Locate the cell with the specified text and output its [x, y] center coordinate. 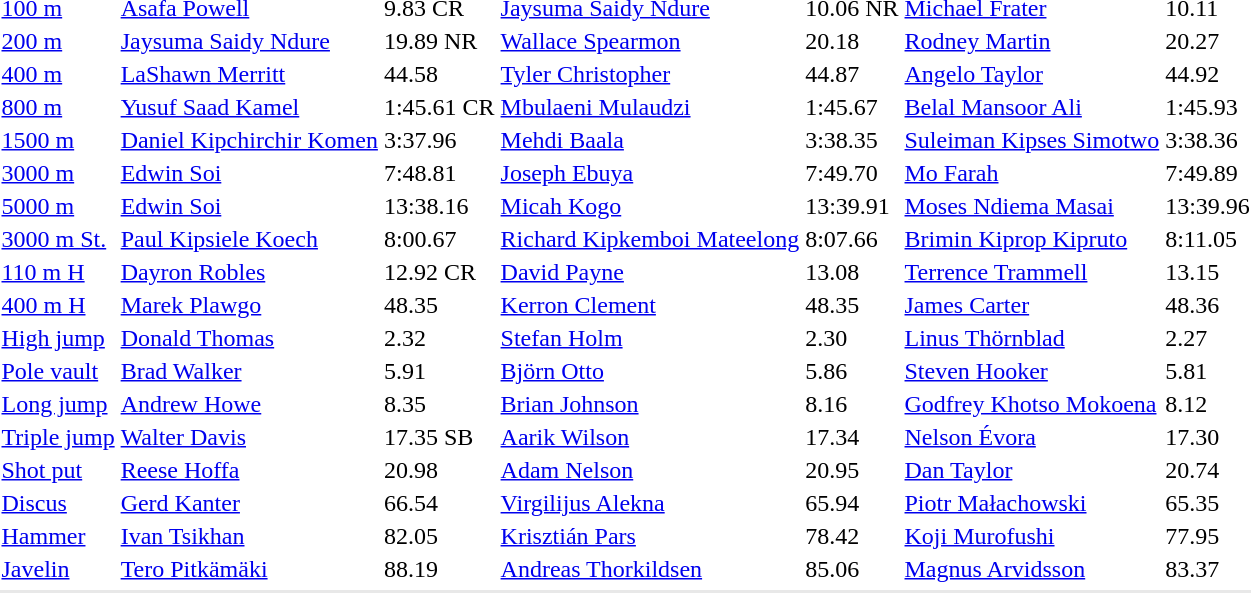
8.16 [852, 404]
Triple jump [58, 437]
Shot put [58, 470]
5.91 [439, 371]
Javelin [58, 569]
7:49.70 [852, 173]
5000 m [58, 206]
Reese Hoffa [249, 470]
Koji Murofushi [1032, 536]
Daniel Kipchirchir Komen [249, 140]
Walter Davis [249, 437]
Rodney Martin [1032, 41]
20.95 [852, 470]
Wallace Spearmon [650, 41]
Gerd Kanter [249, 503]
Magnus Arvidsson [1032, 569]
8:00.67 [439, 239]
James Carter [1032, 305]
Angelo Taylor [1032, 74]
Ivan Tsikhan [249, 536]
13:39.91 [852, 206]
Godfrey Khotso Mokoena [1032, 404]
3:37.96 [439, 140]
Nelson Évora [1032, 437]
5.86 [852, 371]
Linus Thörnblad [1032, 338]
1:45.67 [852, 107]
1:45.61 CR [439, 107]
800 m [58, 107]
110 m H [58, 272]
LaShawn Merritt [249, 74]
Micah Kogo [650, 206]
Yusuf Saad Kamel [249, 107]
88.19 [439, 569]
Brian Johnson [650, 404]
Virgilijus Alekna [650, 503]
Long jump [58, 404]
Andrew Howe [249, 404]
Brimin Kiprop Kipruto [1032, 239]
44.87 [852, 74]
20.98 [439, 470]
3000 m St. [58, 239]
Steven Hooker [1032, 371]
13:38.16 [439, 206]
Discus [58, 503]
400 m [58, 74]
44.58 [439, 74]
82.05 [439, 536]
78.42 [852, 536]
Terrence Trammell [1032, 272]
Marek Plawgo [249, 305]
8.35 [439, 404]
Krisztián Pars [650, 536]
Mbulaeni Mulaudzi [650, 107]
66.54 [439, 503]
2.30 [852, 338]
Donald Thomas [249, 338]
Björn Otto [650, 371]
400 m H [58, 305]
Aarik Wilson [650, 437]
Suleiman Kipses Simotwo [1032, 140]
17.35 SB [439, 437]
Pole vault [58, 371]
Richard Kipkemboi Mateelong [650, 239]
3000 m [58, 173]
David Payne [650, 272]
Dayron Robles [249, 272]
Moses Ndiema Masai [1032, 206]
Joseph Ebuya [650, 173]
12.92 CR [439, 272]
Mehdi Baala [650, 140]
20.18 [852, 41]
3:38.35 [852, 140]
7:48.81 [439, 173]
Jaysuma Saidy Ndure [249, 41]
1500 m [58, 140]
Stefan Holm [650, 338]
65.94 [852, 503]
Mo Farah [1032, 173]
Paul Kipsiele Koech [249, 239]
85.06 [852, 569]
High jump [58, 338]
2.32 [439, 338]
19.89 NR [439, 41]
Tero Pitkämäki [249, 569]
8:07.66 [852, 239]
17.34 [852, 437]
Adam Nelson [650, 470]
200 m [58, 41]
Hammer [58, 536]
Brad Walker [249, 371]
Dan Taylor [1032, 470]
Piotr Małachowski [1032, 503]
Tyler Christopher [650, 74]
Belal Mansoor Ali [1032, 107]
Andreas Thorkildsen [650, 569]
13.08 [852, 272]
Kerron Clement [650, 305]
